Identify which cell holds the provided text, then report its (X, Y) central coordinate. 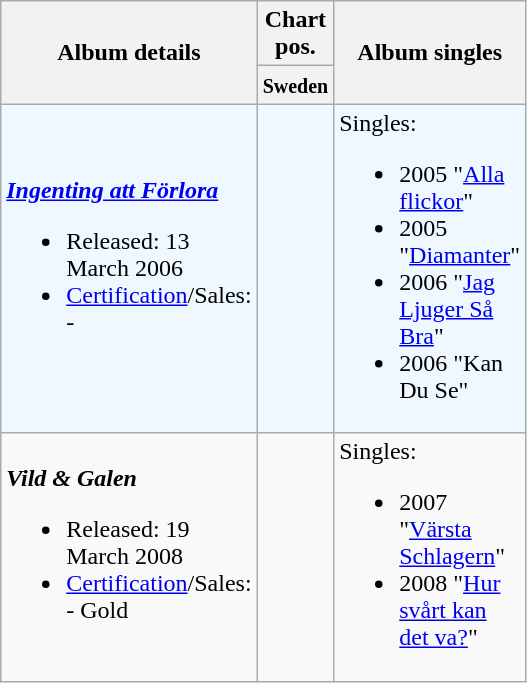
Chart pos. (296, 34)
Singles:2005 "Alla flickor"2005 "Diamanter"2006 "Jag Ljuger Så Bra"2006 "Kan Du Se" (430, 268)
Singles:2007 "Värsta Schlagern"2008 "Hur svårt kan det va?" (430, 557)
Album singles (430, 52)
Vild & GalenReleased: 19 March 2008Certification/Sales: - Gold (129, 557)
Sweden (296, 85)
Album details (129, 52)
Ingenting att FörloraReleased: 13 March 2006Certification/Sales: - (129, 268)
